Extract the [x, y] coordinate from the center of the cell holding the provided text.  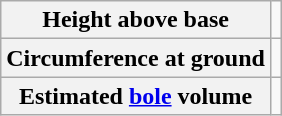
Estimated bole volume [136, 96]
Circumference at ground [136, 58]
Height above base [136, 20]
